From the cell containing the given text, extract its center point as [x, y] coordinate. 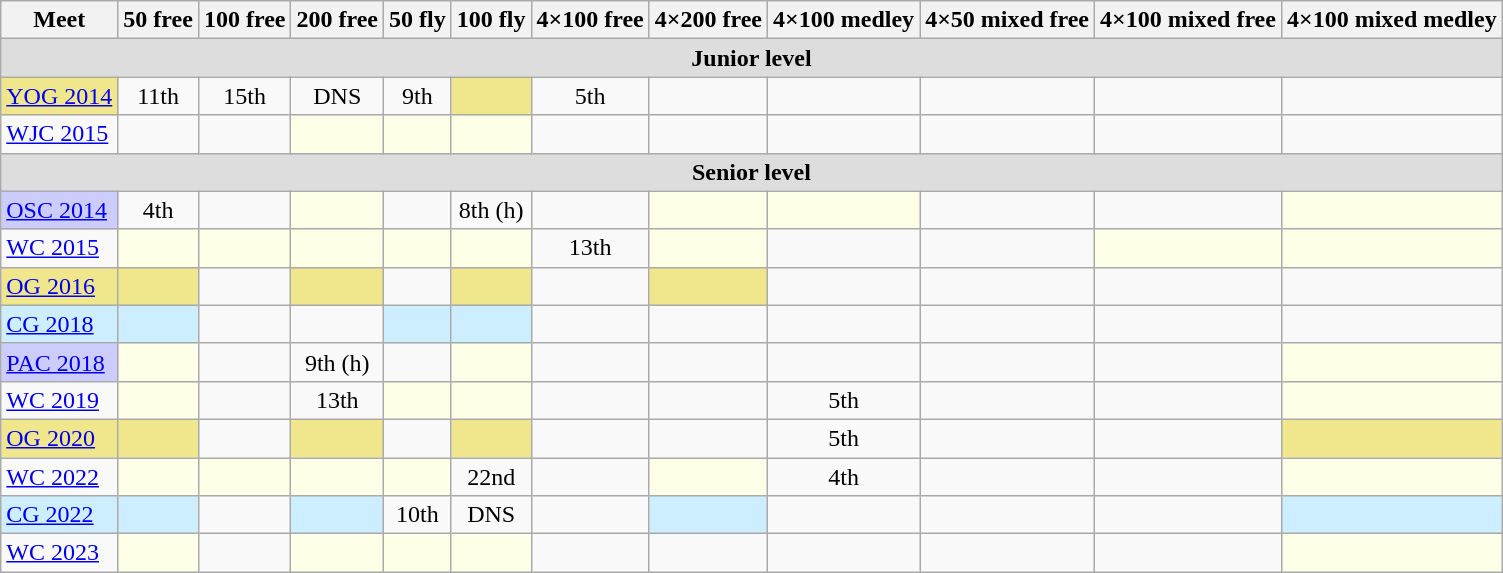
50 free [158, 20]
11th [158, 96]
4×100 mixed free [1188, 20]
OSC 2014 [60, 210]
WC 2015 [60, 248]
WC 2023 [60, 553]
4×100 medley [844, 20]
9th (h) [338, 362]
WJC 2015 [60, 134]
OG 2020 [60, 438]
Senior level [752, 172]
PAC 2018 [60, 362]
100 fly [491, 20]
100 free [244, 20]
4×50 mixed free [1008, 20]
9th [418, 96]
Meet [60, 20]
OG 2016 [60, 286]
50 fly [418, 20]
WC 2022 [60, 477]
15th [244, 96]
CG 2018 [60, 324]
8th (h) [491, 210]
CG 2022 [60, 515]
YOG 2014 [60, 96]
WC 2019 [60, 400]
200 free [338, 20]
Junior level [752, 58]
10th [418, 515]
4×100 free [590, 20]
22nd [491, 477]
4×100 mixed medley [1392, 20]
4×200 free [708, 20]
